Detect which cell encompasses the target text, then output its [X, Y] center coordinate. 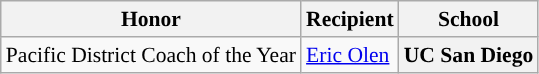
Eric Olen [350, 55]
Pacific District Coach of the Year [151, 55]
School [469, 19]
Recipient [350, 19]
Honor [151, 19]
UC San Diego [469, 55]
